Determine the [X, Y] coordinate at the center of the cell enclosing the given text.  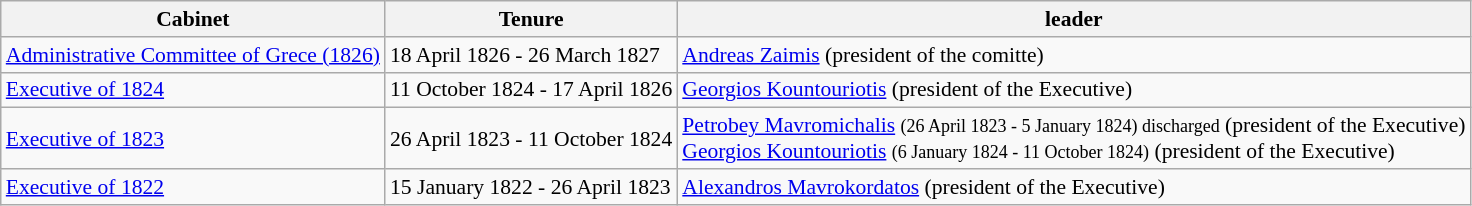
Executive of 1822 [193, 187]
Executive of 1823 [193, 138]
Cabinet [193, 19]
11 October 1824 - 17 April 1826 [531, 90]
Tenure [531, 19]
26 April 1823 - 11 October 1824 [531, 138]
Executive of 1824 [193, 90]
leader [1074, 19]
18 April 1826 - 26 March 1827 [531, 55]
Georgios Kountouriotis (president of the Executive) [1074, 90]
Andreas Zaimis (president of the comitte) [1074, 55]
Administrative Committee of Grece (1826) [193, 55]
Alexandros Mavrokordatos (president of the Executive) [1074, 187]
15 January 1822 - 26 April 1823 [531, 187]
